Extract the [x, y] coordinate from the center of the cell holding the provided text.  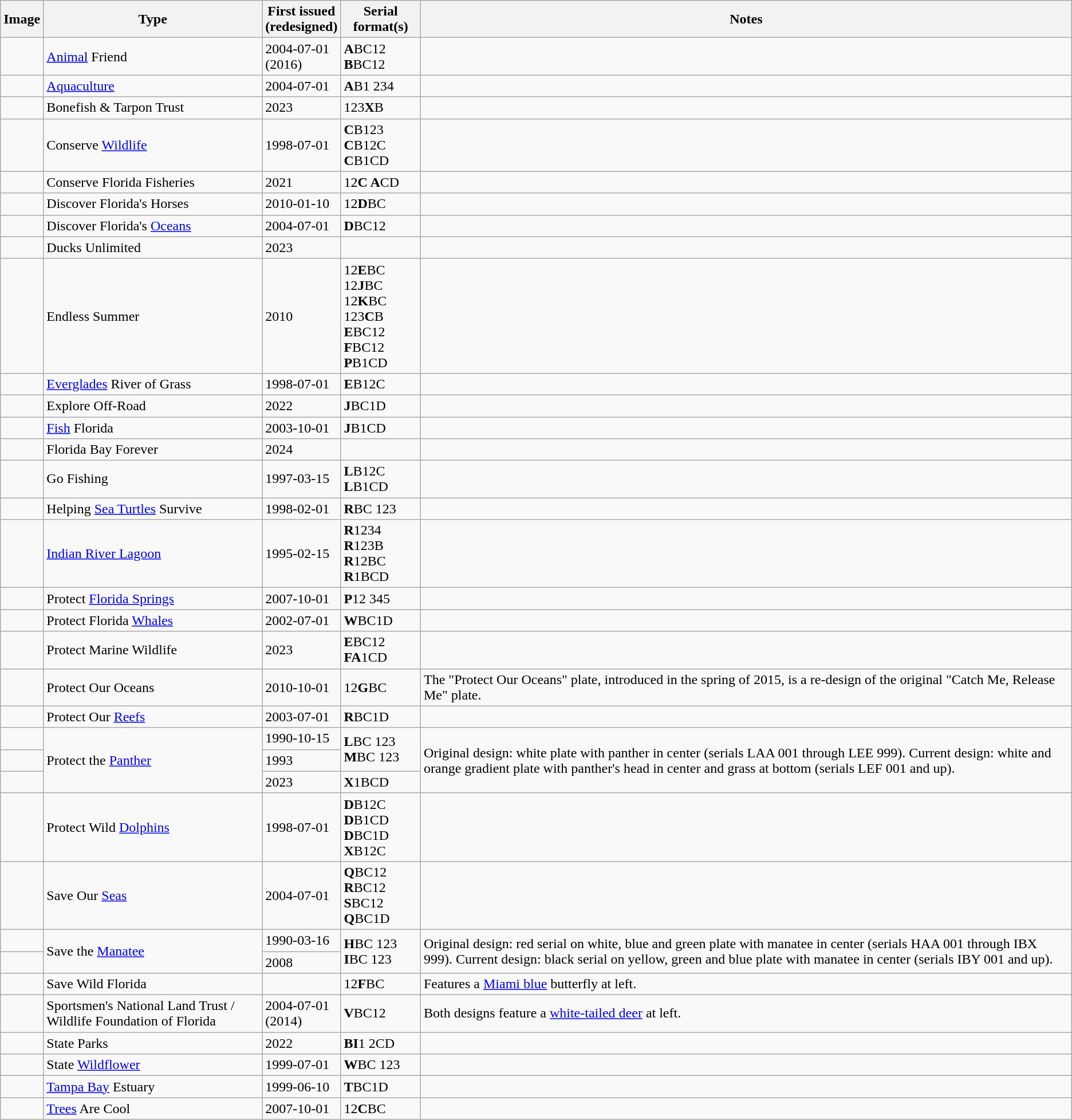
WBC1D [381, 620]
Tampa Bay Estuary [153, 1087]
1997-03-15 [301, 479]
Go Fishing [153, 479]
Discover Florida's Oceans [153, 226]
Discover Florida's Horses [153, 204]
Trees Are Cool [153, 1109]
X1BCD [381, 782]
Everglades River of Grass [153, 384]
Save Wild Florida [153, 984]
2010 [301, 316]
RBC1D [381, 717]
CB123CB12CCB1CD [381, 145]
2003-07-01 [301, 717]
AB1 234 [381, 86]
12CBC [381, 1109]
Protect Florida Springs [153, 599]
2003-10-01 [301, 428]
1995-02-15 [301, 553]
Sportsmen's National Land Trust / Wildlife Foundation of Florida [153, 1014]
2021 [301, 182]
ABC12BBC12 [381, 56]
Save the Manatee [153, 951]
2004-07-01(2014) [301, 1014]
2024 [301, 450]
LB12CLB1CD [381, 479]
Protect Wild Dolphins [153, 827]
The "Protect Our Oceans" plate, introduced in the spring of 2015, is a re-design of the original "Catch Me, Release Me" plate. [746, 687]
1993 [301, 760]
Fish Florida [153, 428]
Indian River Lagoon [153, 553]
LBC 123MBC 123 [381, 749]
2008 [301, 962]
State Parks [153, 1043]
EB12C [381, 384]
First issued(redesigned) [301, 19]
1999-07-01 [301, 1065]
Ducks Unlimited [153, 247]
Conserve Florida Fisheries [153, 182]
State Wildflower [153, 1065]
HBC 123IBC 123 [381, 951]
Bonefish & Tarpon Trust [153, 108]
P12 345 [381, 599]
Save Our Seas [153, 895]
Image [22, 19]
1999-06-10 [301, 1087]
2010-10-01 [301, 687]
RBC 123 [381, 509]
Endless Summer [153, 316]
1990-10-15 [301, 738]
12FBC [381, 984]
Serial format(s) [381, 19]
12C ACD [381, 182]
12EBC12JBC12KBC123CBEBC12FBC12PB1CD [381, 316]
Explore Off-Road [153, 406]
WBC 123 [381, 1065]
Protect Florida Whales [153, 620]
DBC12 [381, 226]
JBC1D [381, 406]
Helping Sea Turtles Survive [153, 509]
2004-07-01(2016) [301, 56]
1998-02-01 [301, 509]
R1234R123BR12BCR1BCD [381, 553]
123XB [381, 108]
Florida Bay Forever [153, 450]
Protect Our Oceans [153, 687]
EBC12FA1CD [381, 650]
Type [153, 19]
VBC12 [381, 1014]
Animal Friend [153, 56]
12DBC [381, 204]
2002-07-01 [301, 620]
JB1CD [381, 428]
Protect the Panther [153, 760]
Protect Marine Wildlife [153, 650]
Aquaculture [153, 86]
Both designs feature a white-tailed deer at left. [746, 1014]
Features a Miami blue butterfly at left. [746, 984]
BI1 2CD [381, 1043]
12GBC [381, 687]
QBC12RBC12SBC12QBC1D [381, 895]
TBC1D [381, 1087]
Protect Our Reefs [153, 717]
Conserve Wildlife [153, 145]
Notes [746, 19]
DB12CDB1CDDBC1DXB12C [381, 827]
1990-03-16 [301, 940]
2010-01-10 [301, 204]
